Provide the (X, Y) coordinate of the cell's center where the given text is located.  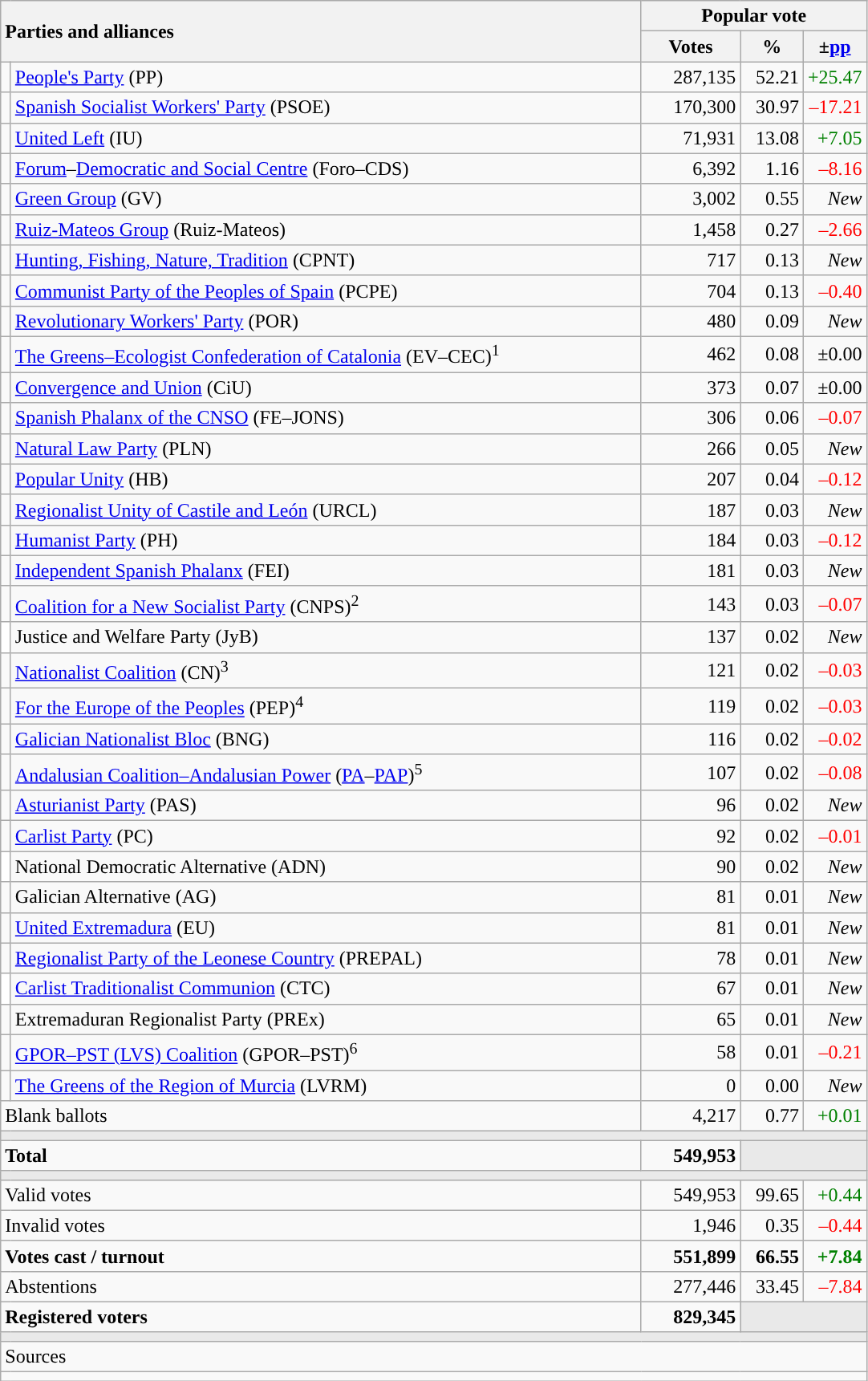
137 (691, 637)
Galician Alternative (AG) (326, 897)
–0.08 (834, 772)
0.55 (772, 199)
116 (691, 739)
For the Europe of the Peoples (PEP)4 (326, 706)
–0.21 (834, 1053)
187 (691, 510)
181 (691, 571)
Spanish Socialist Workers' Party (PSOE) (326, 108)
Asturianist Party (PAS) (326, 806)
Humanist Party (PH) (326, 540)
71,931 (691, 138)
829,345 (691, 1317)
Parties and alliances (321, 31)
306 (691, 418)
+25.47 (834, 77)
Justice and Welfare Party (JyB) (326, 637)
±pp (834, 47)
–0.40 (834, 290)
+7.05 (834, 138)
67 (691, 989)
Ruiz-Mateos Group (Ruiz-Mateos) (326, 229)
Green Group (GV) (326, 199)
Abstentions (321, 1286)
0.04 (772, 479)
Votes cast / turnout (321, 1256)
3,002 (691, 199)
0.07 (772, 388)
78 (691, 958)
0.05 (772, 449)
People's Party (PP) (326, 77)
Galician Nationalist Bloc (BNG) (326, 739)
Carlist Traditionalist Communion (CTC) (326, 989)
184 (691, 540)
The Greens of the Region of Murcia (LVRM) (326, 1086)
119 (691, 706)
Natural Law Party (PLN) (326, 449)
Total (321, 1156)
121 (691, 671)
Popular vote (754, 16)
0.06 (772, 418)
National Democratic Alternative (ADN) (326, 867)
717 (691, 260)
–0.44 (834, 1225)
0.08 (772, 355)
90 (691, 867)
277,446 (691, 1286)
–0.01 (834, 836)
–2.66 (834, 229)
143 (691, 603)
704 (691, 290)
170,300 (691, 108)
6,392 (691, 169)
0.27 (772, 229)
% (772, 47)
65 (691, 1019)
Sources (433, 1357)
Popular Unity (HB) (326, 479)
Registered voters (321, 1317)
Valid votes (321, 1195)
Extremaduran Regionalist Party (PREx) (326, 1019)
Convergence and Union (CiU) (326, 388)
GPOR–PST (LVS) Coalition (GPOR–PST)6 (326, 1053)
Hunting, Fishing, Nature, Tradition (CPNT) (326, 260)
1.16 (772, 169)
–7.84 (834, 1286)
30.97 (772, 108)
33.45 (772, 1286)
462 (691, 355)
Blank ballots (321, 1116)
58 (691, 1053)
287,135 (691, 77)
207 (691, 479)
1,946 (691, 1225)
Invalid votes (321, 1225)
Votes (691, 47)
0 (691, 1086)
–0.02 (834, 739)
Independent Spanish Phalanx (FEI) (326, 571)
0.77 (772, 1116)
Forum–Democratic and Social Centre (Foro–CDS) (326, 169)
66.55 (772, 1256)
The Greens–Ecologist Confederation of Catalonia (EV–CEC)1 (326, 355)
551,899 (691, 1256)
266 (691, 449)
Spanish Phalanx of the CNSO (FE–JONS) (326, 418)
92 (691, 836)
96 (691, 806)
Regionalist Unity of Castile and León (URCL) (326, 510)
99.65 (772, 1195)
United Left (IU) (326, 138)
Regionalist Party of the Leonese Country (PREPAL) (326, 958)
0.09 (772, 321)
Communist Party of the Peoples of Spain (PCPE) (326, 290)
Nationalist Coalition (CN)3 (326, 671)
1,458 (691, 229)
–8.16 (834, 169)
Carlist Party (PC) (326, 836)
Revolutionary Workers' Party (POR) (326, 321)
+0.01 (834, 1116)
107 (691, 772)
4,217 (691, 1116)
52.21 (772, 77)
–17.21 (834, 108)
0.35 (772, 1225)
Coalition for a New Socialist Party (CNPS)2 (326, 603)
373 (691, 388)
480 (691, 321)
0.00 (772, 1086)
13.08 (772, 138)
United Extremadura (EU) (326, 928)
Andalusian Coalition–Andalusian Power (PA–PAP)5 (326, 772)
+7.84 (834, 1256)
+0.44 (834, 1195)
